Find where the given text appears and provide that cell's center as [X, Y] coordinate. 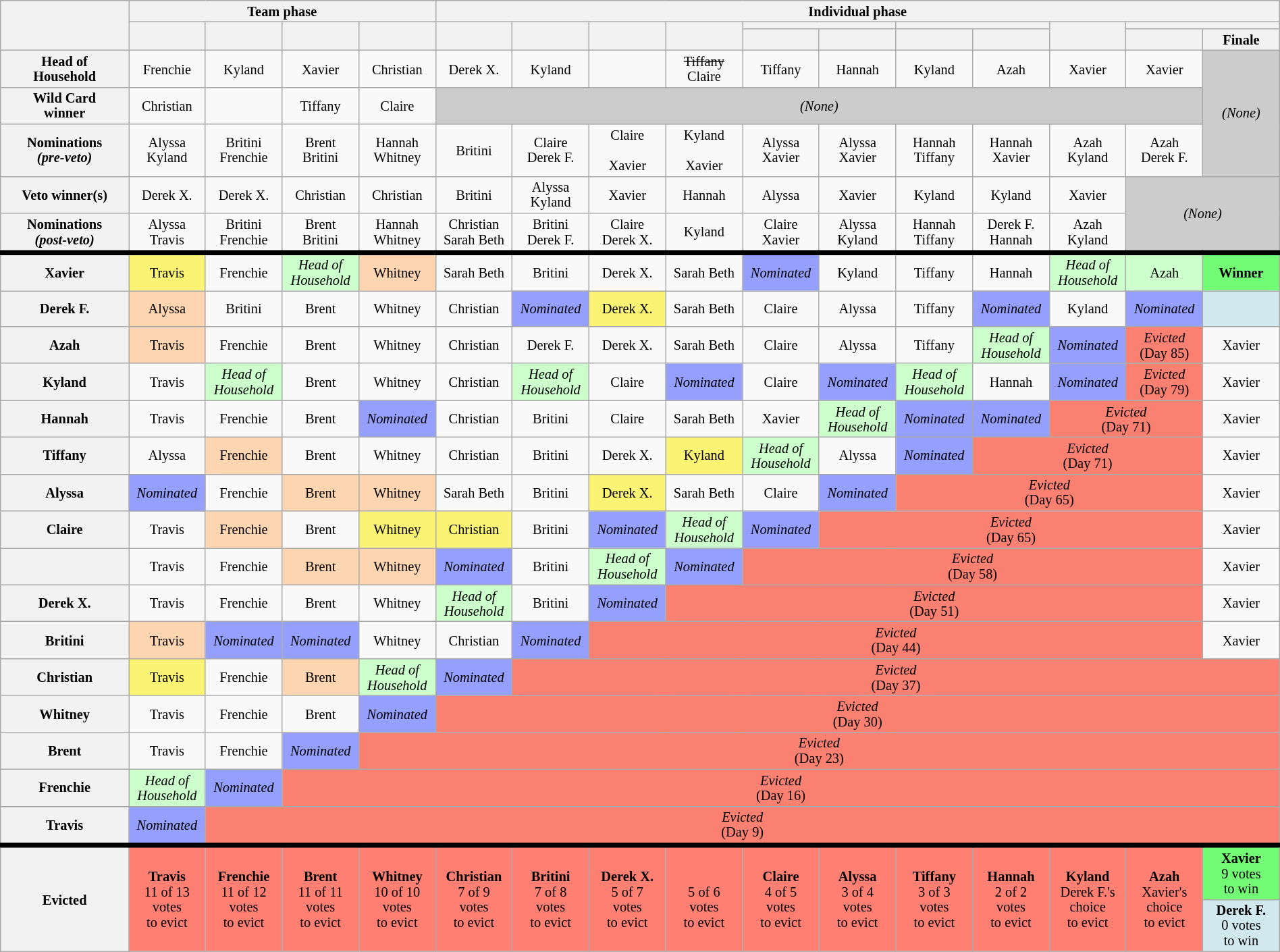
Xavier9 votesto win [1242, 872]
AzahXavier'schoiceto evict [1165, 898]
ClaireDerek X. [627, 232]
Evicted(Day 23) [819, 751]
Nominations(pre-veto) [65, 150]
Derek F.Hannah [1011, 232]
Evicted(Day 30) [857, 714]
Frenchie11 of 12votesto evict [244, 898]
Evicted(Day 79) [1165, 382]
ClaireDerek F. [551, 150]
Tiffany3 of 3votesto evict [934, 898]
Travis11 of 13votesto evict [167, 898]
Wild Cardwinner [65, 105]
Evicted [65, 898]
KylandXavier [704, 150]
BritiniDerek F. [551, 232]
Individual phase [857, 11]
Nominations(post-veto) [65, 232]
Brent11 of 11votesto evict [321, 898]
Evicted(Day 9) [743, 826]
Claire4 of 5votesto evict [781, 898]
Evicted(Day 85) [1165, 344]
Derek F.0 votesto win [1242, 925]
ClaireXavier [627, 150]
Evicted(Day 16) [780, 787]
Hannah2 of 2votesto evict [1011, 898]
Britini7 of 8votesto evict [551, 898]
Derek X.5 of 7votesto evict [627, 898]
AlyssaTravis [167, 232]
Alyssa3 of 4votesto evict [857, 898]
KylandDerek F.'schoiceto evict [1088, 898]
AzahDerek F. [1165, 150]
Evicted(Day 37) [896, 677]
Veto winner(s) [65, 194]
ChristianSarah Beth [474, 232]
Evicted(Day 58) [973, 566]
Claire Xavier [781, 232]
Christian7 of 9votesto evict [474, 898]
Winner [1242, 271]
Team phase [282, 11]
Evicted(Day 51) [934, 604]
HannahXavier [1011, 150]
Whitney10 of 10votesto evict [397, 898]
Evicted(Day 44) [895, 640]
Finale [1242, 39]
5 of 6votesto evict [704, 898]
TiffanyClaire [704, 69]
